Capture the cell that displays the provided text and extract its (X, Y) central coordinate. 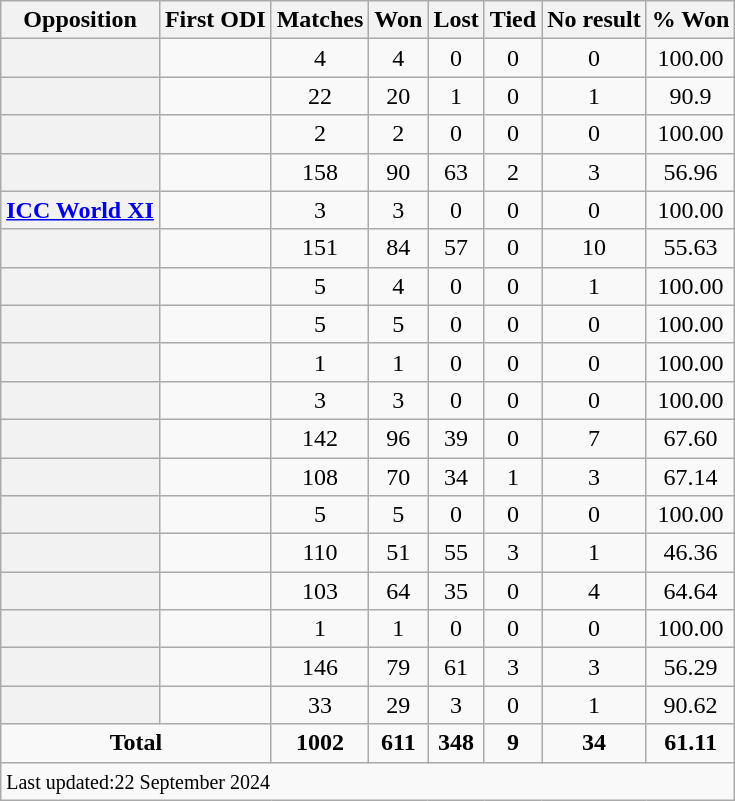
Tied (512, 20)
20 (398, 96)
55 (456, 553)
1002 (320, 743)
Matches (320, 20)
56.29 (690, 667)
Won (398, 20)
142 (320, 438)
67.14 (690, 477)
Opposition (80, 20)
64.64 (690, 591)
51 (398, 553)
90 (398, 172)
70 (398, 477)
35 (456, 591)
108 (320, 477)
90.62 (690, 705)
ICC World XI (80, 210)
96 (398, 438)
348 (456, 743)
9 (512, 743)
29 (398, 705)
64 (398, 591)
% Won (690, 20)
56.96 (690, 172)
61 (456, 667)
79 (398, 667)
63 (456, 172)
90.9 (690, 96)
103 (320, 591)
61.11 (690, 743)
151 (320, 248)
22 (320, 96)
10 (594, 248)
611 (398, 743)
7 (594, 438)
Last updated:22 September 2024 (368, 781)
Total (136, 743)
57 (456, 248)
158 (320, 172)
146 (320, 667)
33 (320, 705)
67.60 (690, 438)
110 (320, 553)
46.36 (690, 553)
No result (594, 20)
84 (398, 248)
First ODI (215, 20)
55.63 (690, 248)
Lost (456, 20)
39 (456, 438)
